Find where the given text appears and provide that cell's center as (x, y) coordinate. 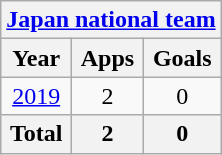
Year (36, 58)
Total (36, 134)
Japan national team (111, 20)
Goals (182, 58)
2019 (36, 96)
Apps (108, 58)
